Extract the [x, y] coordinate from the center of the cell holding the provided text.  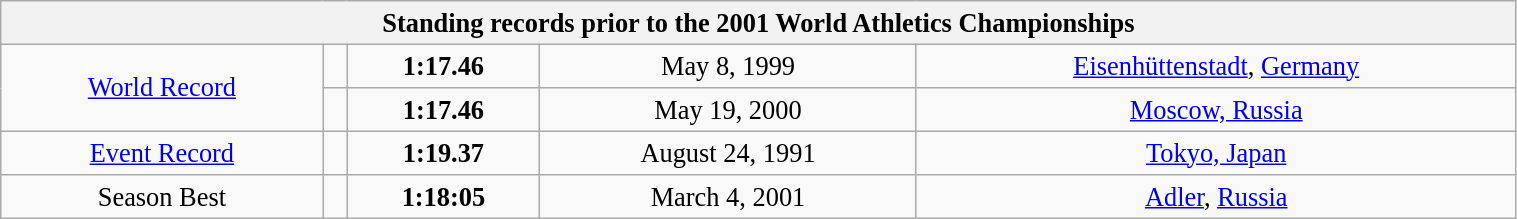
Tokyo, Japan [1216, 153]
August 24, 1991 [728, 153]
May 8, 1999 [728, 66]
Eisenhüttenstadt, Germany [1216, 66]
1:19.37 [443, 153]
March 4, 2001 [728, 197]
1:18:05 [443, 197]
May 19, 2000 [728, 109]
Standing records prior to the 2001 World Athletics Championships [758, 22]
Event Record [162, 153]
Season Best [162, 197]
World Record [162, 88]
Adler, Russia [1216, 197]
Moscow, Russia [1216, 109]
